Scan for the cell matching the given text and deliver its [x, y] coordinate at center. 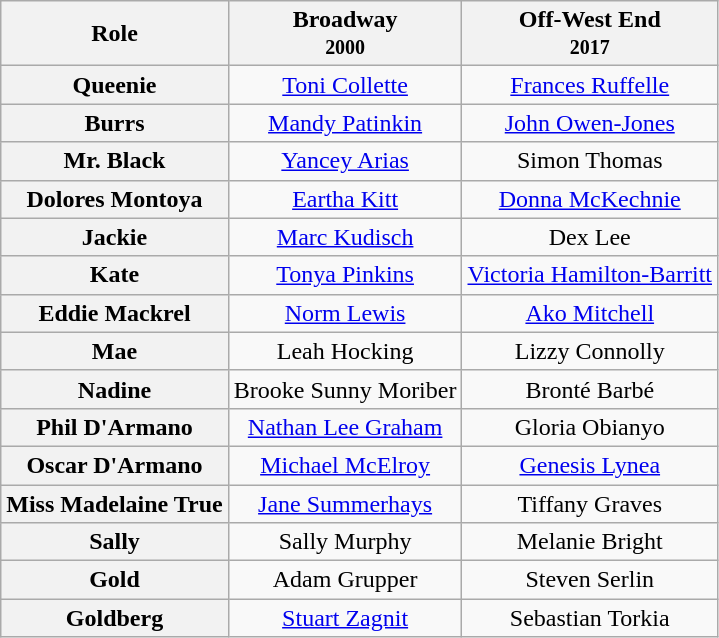
Stuart Zagnit [345, 618]
Genesis Lynea [590, 465]
Sally [115, 542]
Mr. Black [115, 161]
Sally Murphy [345, 542]
Eddie Mackrel [115, 313]
Oscar D'Armano [115, 465]
Queenie [115, 85]
Norm Lewis [345, 313]
Toni Collette [345, 85]
Leah Hocking [345, 351]
Kate [115, 275]
Gold [115, 580]
Yancey Arias [345, 161]
Jane Summerhays [345, 503]
Lizzy Connolly [590, 351]
Goldberg [115, 618]
Victoria Hamilton-Barritt [590, 275]
Off-West End 2017 [590, 34]
Broadway2000 [345, 34]
Phil D'Armano [115, 427]
Sebastian Torkia [590, 618]
Tonya Pinkins [345, 275]
Eartha Kitt [345, 199]
Marc Kudisch [345, 237]
Role [115, 34]
Tiffany Graves [590, 503]
Brooke Sunny Moriber [345, 389]
Mae [115, 351]
Adam Grupper [345, 580]
Gloria Obianyo [590, 427]
Miss Madelaine True [115, 503]
Mandy Patinkin [345, 123]
Jackie [115, 237]
Dolores Montoya [115, 199]
Nadine [115, 389]
John Owen-Jones [590, 123]
Ako Mitchell [590, 313]
Steven Serlin [590, 580]
Melanie Bright [590, 542]
Donna McKechnie [590, 199]
Simon Thomas [590, 161]
Burrs [115, 123]
Michael McElroy [345, 465]
Frances Ruffelle [590, 85]
Dex Lee [590, 237]
Bronté Barbé [590, 389]
Nathan Lee Graham [345, 427]
